Scan for the cell matching the given text and deliver its [X, Y] coordinate at center. 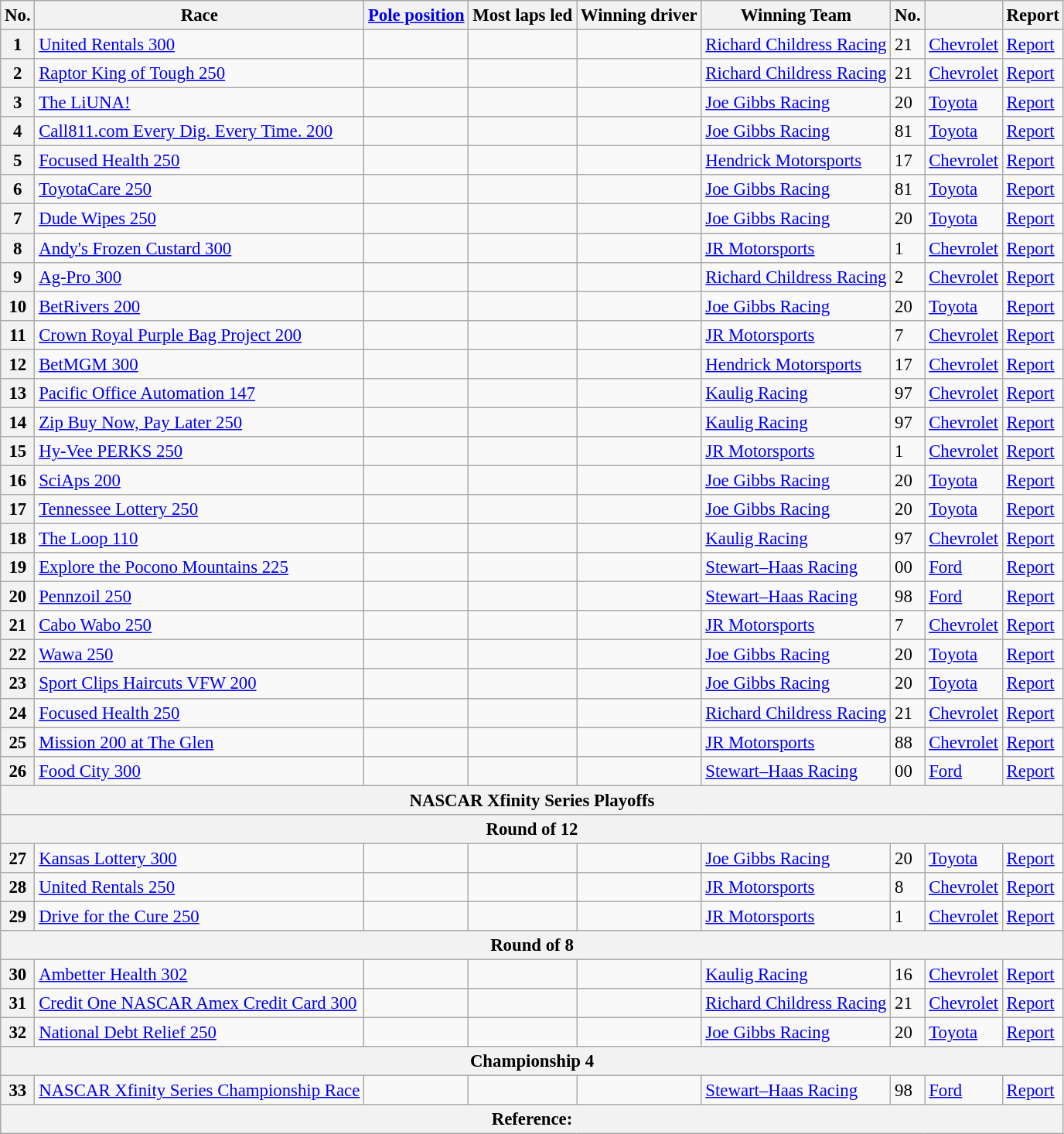
BetRivers 200 [199, 306]
28 [18, 887]
13 [18, 393]
15 [18, 451]
3 [18, 103]
33 [18, 1091]
18 [18, 539]
Sport Clips Haircuts VFW 200 [199, 684]
Explore the Pocono Mountains 225 [199, 567]
9 [18, 277]
ToyotaCare 250 [199, 189]
26 [18, 771]
12 [18, 364]
Round of 12 [532, 829]
NASCAR Xfinity Series Playoffs [532, 800]
Ambetter Health 302 [199, 975]
Andy's Frozen Custard 300 [199, 248]
30 [18, 975]
11 [18, 335]
Pennzoil 250 [199, 597]
Raptor King of Tough 250 [199, 73]
10 [18, 306]
4 [18, 131]
Winning driver [639, 15]
Ag-Pro 300 [199, 277]
32 [18, 1033]
Zip Buy Now, Pay Later 250 [199, 422]
27 [18, 858]
Wawa 250 [199, 655]
24 [18, 713]
United Rentals 300 [199, 45]
The LiUNA! [199, 103]
Kansas Lottery 300 [199, 858]
Dude Wipes 250 [199, 219]
Pacific Office Automation 147 [199, 393]
23 [18, 684]
Hy-Vee PERKS 250 [199, 451]
Call811.com Every Dig. Every Time. 200 [199, 131]
NASCAR Xfinity Series Championship Race [199, 1091]
BetMGM 300 [199, 364]
SciAps 200 [199, 480]
Winning Team [796, 15]
29 [18, 916]
22 [18, 655]
Cabo Wabo 250 [199, 625]
Mission 200 at The Glen [199, 742]
Round of 8 [532, 945]
Food City 300 [199, 771]
31 [18, 1003]
88 [908, 742]
6 [18, 189]
Crown Royal Purple Bag Project 200 [199, 335]
19 [18, 567]
Drive for the Cure 250 [199, 916]
25 [18, 742]
Pole position [416, 15]
United Rentals 250 [199, 887]
Championship 4 [532, 1061]
National Debt Relief 250 [199, 1033]
Credit One NASCAR Amex Credit Card 300 [199, 1003]
5 [18, 161]
Tennessee Lottery 250 [199, 509]
Race [199, 15]
14 [18, 422]
Most laps led [523, 15]
The Loop 110 [199, 539]
